For the text-containing cell, return its midpoint in [x, y] coordinate format. 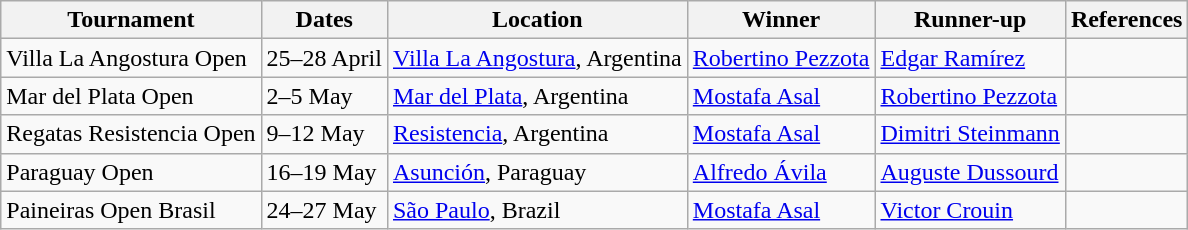
Resistencia, Argentina [537, 134]
Asunción, Paraguay [537, 172]
Dimitri Steinmann [970, 134]
Mar del Plata Open [131, 96]
25–28 April [324, 58]
16–19 May [324, 172]
Paineiras Open Brasil [131, 210]
Mar del Plata, Argentina [537, 96]
São Paulo, Brazil [537, 210]
Villa La Angostura, Argentina [537, 58]
Paraguay Open [131, 172]
Dates [324, 20]
Runner-up [970, 20]
Villa La Angostura Open [131, 58]
9–12 May [324, 134]
Auguste Dussourd [970, 172]
Winner [781, 20]
24–27 May [324, 210]
2–5 May [324, 96]
Edgar Ramírez [970, 58]
References [1126, 20]
Location [537, 20]
Alfredo Ávila [781, 172]
Regatas Resistencia Open [131, 134]
Tournament [131, 20]
Victor Crouin [970, 210]
